Determine the (x, y) coordinate at the center of the cell enclosing the given text.  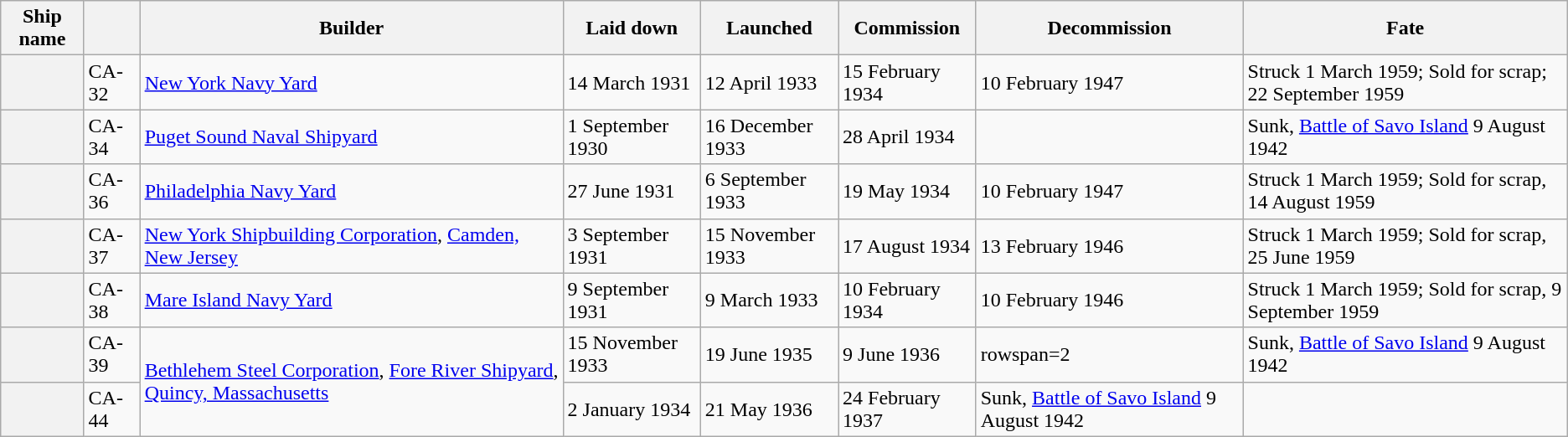
Struck 1 March 1959; Sold for scrap, 9 September 1959 (1406, 300)
Commission (908, 28)
1 September 1930 (632, 137)
21 May 1936 (769, 409)
New York Navy Yard (352, 82)
19 June 1935 (769, 355)
Launched (769, 28)
CA-39 (112, 355)
14 March 1931 (632, 82)
CA-36 (112, 191)
rowspan=2 (1109, 355)
9 March 1933 (769, 300)
Puget Sound Naval Shipyard (352, 137)
CA-32 (112, 82)
Laid down (632, 28)
CA-44 (112, 409)
10 February 1946 (1109, 300)
New York Shipbuilding Corporation, Camden, New Jersey (352, 246)
16 December 1933 (769, 137)
6 September 1933 (769, 191)
28 April 1934 (908, 137)
CA-37 (112, 246)
Builder (352, 28)
Fate (1406, 28)
Philadelphia Navy Yard (352, 191)
Ship name (42, 28)
2 January 1934 (632, 409)
9 September 1931 (632, 300)
3 September 1931 (632, 246)
10 February 1934 (908, 300)
24 February 1937 (908, 409)
Struck 1 March 1959; Sold for scrap, 25 June 1959 (1406, 246)
Struck 1 March 1959; Sold for scrap; 22 September 1959 (1406, 82)
Struck 1 March 1959; Sold for scrap, 14 August 1959 (1406, 191)
17 August 1934 (908, 246)
12 April 1933 (769, 82)
Mare Island Navy Yard (352, 300)
Bethlehem Steel Corporation, Fore River Shipyard, Quincy, Massachusetts (352, 382)
13 February 1946 (1109, 246)
19 May 1934 (908, 191)
CA-34 (112, 137)
9 June 1936 (908, 355)
Decommission (1109, 28)
27 June 1931 (632, 191)
15 February 1934 (908, 82)
CA-38 (112, 300)
